Locate the cell with the specified text and output its [X, Y] center coordinate. 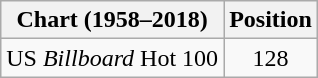
Position [271, 20]
Chart (1958–2018) [112, 20]
128 [271, 58]
US Billboard Hot 100 [112, 58]
